Search for the cell housing the specified text and yield its (x, y) center coordinate. 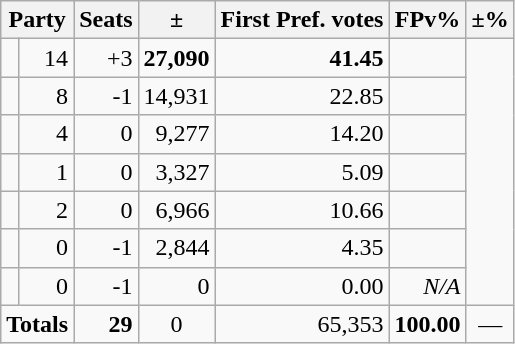
4 (46, 134)
+3 (106, 58)
65,353 (302, 324)
6,966 (176, 210)
29 (106, 324)
±% (490, 20)
4.35 (302, 248)
14 (46, 58)
N/A (428, 286)
8 (46, 96)
14,931 (176, 96)
2 (46, 210)
0.00 (302, 286)
2,844 (176, 248)
41.45 (302, 58)
± (176, 20)
5.09 (302, 172)
14.20 (302, 134)
Seats (106, 20)
Party (38, 20)
9,277 (176, 134)
First Pref. votes (302, 20)
FPv% (428, 20)
27,090 (176, 58)
Totals (38, 324)
22.85 (302, 96)
1 (46, 172)
10.66 (302, 210)
3,327 (176, 172)
— (490, 324)
100.00 (428, 324)
